Extract the [x, y] coordinate from the center of the cell holding the provided text.  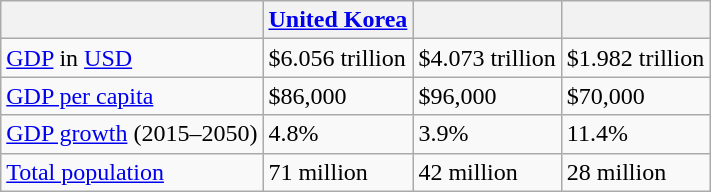
$4.073 trillion [487, 58]
GDP growth (2015–2050) [132, 134]
$86,000 [338, 96]
$70,000 [635, 96]
$1.982 trillion [635, 58]
$6.056 trillion [338, 58]
4.8% [338, 134]
28 million [635, 172]
11.4% [635, 134]
42 million [487, 172]
Total population [132, 172]
3.9% [487, 134]
71 million [338, 172]
GDP per capita [132, 96]
GDP in USD [132, 58]
$96,000 [487, 96]
United Korea [338, 20]
